Search for the cell housing the specified text and yield its [X, Y] center coordinate. 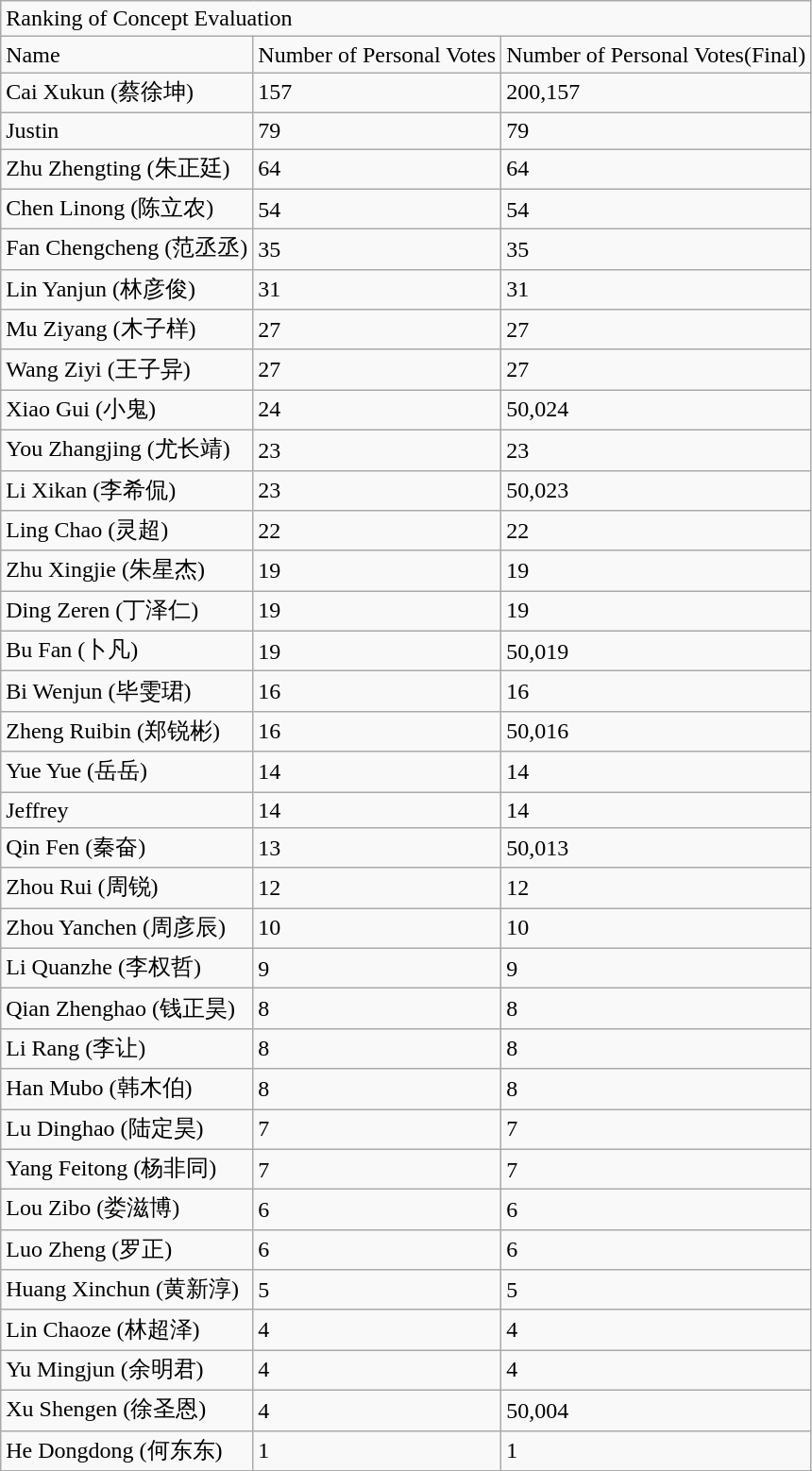
Lu Dinghao (陆定昊) [127, 1129]
Zhu Xingjie (朱星杰) [127, 570]
Qin Fen (秦奋) [127, 848]
Wang Ziyi (王子异) [127, 370]
50,023 [656, 491]
200,157 [656, 93]
Ling Chao (灵超) [127, 531]
Jeffrey [127, 809]
50,016 [656, 731]
Zhu Zhengting (朱正廷) [127, 170]
Yang Feitong (杨非同) [127, 1169]
Name [127, 55]
Bi Wenjun (毕雯珺) [127, 691]
Lou Zibo (娄滋博) [127, 1210]
50,019 [656, 651]
Mu Ziyang (木子样) [127, 330]
Qian Zhenghao (钱正昊) [127, 1008]
Luo Zheng (罗正) [127, 1250]
Li Rang (李让) [127, 1048]
You Zhangjing (尤长靖) [127, 449]
Huang Xinchun (黄新淳) [127, 1290]
Han Mubo (韩木伯) [127, 1090]
Zhou Yanchen (周彦辰) [127, 929]
Zheng Ruibin (郑锐彬) [127, 731]
Zhou Rui (周锐) [127, 888]
Ranking of Concept Evaluation [406, 19]
50,004 [656, 1411]
He Dongdong (何东东) [127, 1450]
Lin Chaoze (林超泽) [127, 1329]
Fan Chengcheng (范丞丞) [127, 249]
50,013 [656, 848]
Chen Linong (陈立农) [127, 210]
13 [378, 848]
Yu Mingjun (余明君) [127, 1371]
Li Quanzhe (李权哲) [127, 969]
Cai Xukun (蔡徐坤) [127, 93]
50,024 [656, 410]
Ding Zeren (丁泽仁) [127, 612]
Number of Personal Votes [378, 55]
Xu Shengen (徐圣恩) [127, 1411]
Bu Fan (卜凡) [127, 651]
Li Xikan (李希侃) [127, 491]
Number of Personal Votes(Final) [656, 55]
24 [378, 410]
Yue Yue (岳岳) [127, 772]
Xiao Gui (小鬼) [127, 410]
Justin [127, 130]
157 [378, 93]
Lin Yanjun (林彦俊) [127, 289]
